Scan for the cell matching the given text and deliver its (X, Y) coordinate at center. 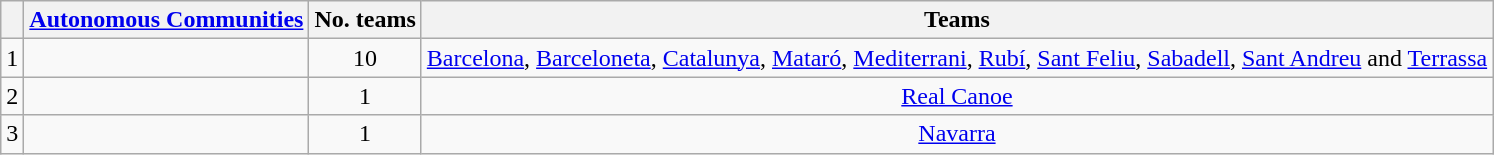
Autonomous Communities (166, 20)
10 (365, 58)
2 (12, 96)
Barcelona, Barceloneta, Catalunya, Mataró, Mediterrani, Rubí, Sant Feliu, Sabadell, Sant Andreu and Terrassa (956, 58)
No. teams (365, 20)
Real Canoe (956, 96)
Teams (956, 20)
Navarra (956, 134)
3 (12, 134)
